From the cell containing the given text, extract its center point as [X, Y] coordinate. 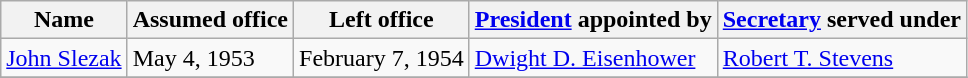
President appointed by [593, 20]
Name [64, 20]
Left office [382, 20]
Robert T. Stevens [842, 58]
February 7, 1954 [382, 58]
May 4, 1953 [210, 58]
Dwight D. Eisenhower [593, 58]
John Slezak [64, 58]
Secretary served under [842, 20]
Assumed office [210, 20]
